Locate the cell with the specified text and output its (x, y) center coordinate. 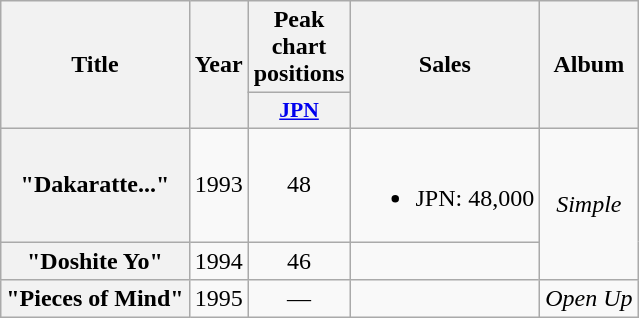
48 (299, 184)
"Doshite Yo" (95, 261)
1994 (218, 261)
JPN (299, 111)
1993 (218, 184)
Sales (445, 65)
"Dakaratte..." (95, 184)
Title (95, 65)
JPN: 48,000 (445, 184)
1995 (218, 299)
46 (299, 261)
Year (218, 65)
Peak chart positions (299, 47)
Album (589, 65)
"Pieces of Mind" (95, 299)
— (299, 299)
Simple (589, 204)
Open Up (589, 299)
